Locate the cell with the specified text and output its [x, y] center coordinate. 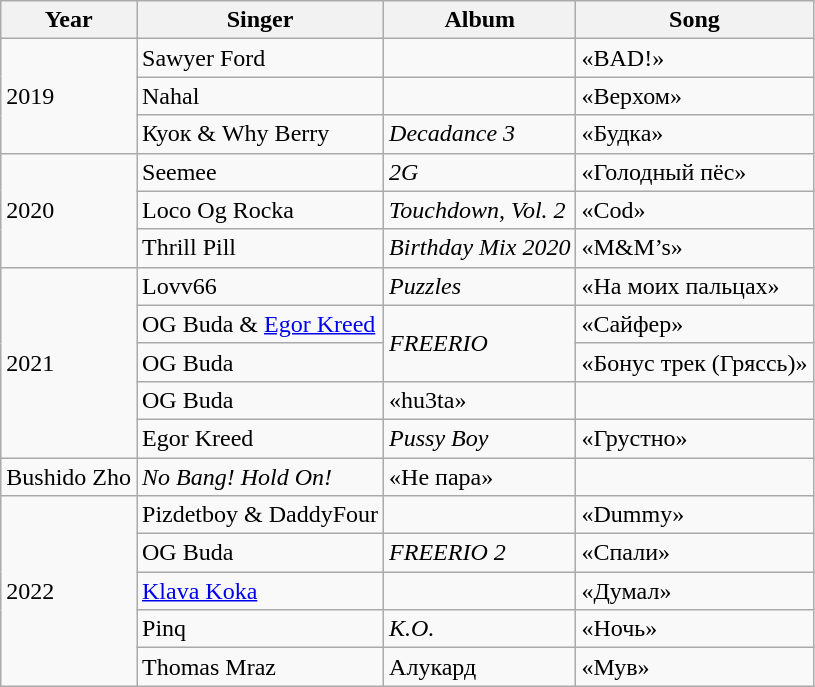
Куок & Why Berry [260, 134]
Bushido Zho [69, 477]
Nahal [260, 96]
«Спали» [694, 553]
Egor Kreed [260, 438]
FREERIO [480, 343]
«Cod» [694, 210]
Lovv66 [260, 286]
«Не пара» [480, 477]
«BAD!» [694, 58]
2019 [69, 96]
«Голодный пёс» [694, 172]
«Ночь» [694, 629]
Thrill Pill [260, 248]
Song [694, 20]
Pinq [260, 629]
Year [69, 20]
OG Buda & Egor Kreed [260, 324]
Klava Koka [260, 591]
Puzzles [480, 286]
«Бонус трек (Гряссь)» [694, 362]
Loco Og Rocka [260, 210]
Birthday Mix 2020 [480, 248]
2022 [69, 591]
2020 [69, 210]
«Верхом» [694, 96]
«Мув» [694, 667]
Touchdown, Vol. 2 [480, 210]
Pussy Boy [480, 438]
«hu3ta» [480, 400]
Seemee [260, 172]
Алукард [480, 667]
2021 [69, 362]
Sawyer Ford [260, 58]
2G [480, 172]
Album [480, 20]
Decadance 3 [480, 134]
Thomas Mraz [260, 667]
«M&M’s» [694, 248]
«На моих пальцах» [694, 286]
«Будка» [694, 134]
«Грустно» [694, 438]
«Думал» [694, 591]
No Bang! Hold On! [260, 477]
Pizdetboy & DaddyFour [260, 515]
K.O. [480, 629]
FREERIO 2 [480, 553]
«Dummy» [694, 515]
«Сайфер» [694, 324]
Singer [260, 20]
